Identify which cell holds the provided text, then report its (X, Y) central coordinate. 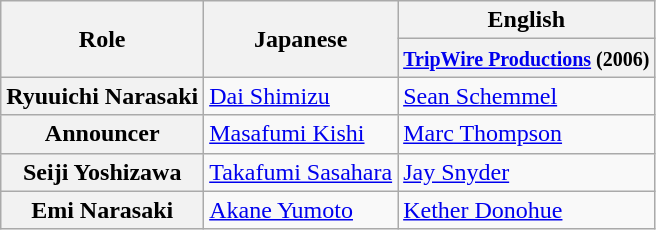
Emi Narasaki (102, 210)
Masafumi Kishi (301, 134)
Akane Yumoto (301, 210)
Announcer (102, 134)
Marc Thompson (526, 134)
TripWire Productions (2006) (526, 58)
Jay Snyder (526, 172)
English (526, 20)
Seiji Yoshizawa (102, 172)
Takafumi Sasahara (301, 172)
Role (102, 39)
Kether Donohue (526, 210)
Ryuuichi Narasaki (102, 96)
Dai Shimizu (301, 96)
Sean Schemmel (526, 96)
Japanese (301, 39)
